Scan for the cell matching the given text and deliver its (X, Y) coordinate at center. 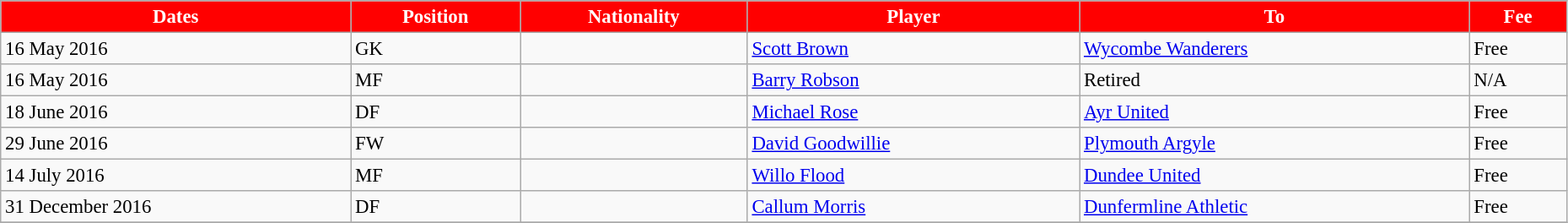
Position (435, 17)
N/A (1518, 80)
Fee (1518, 17)
Michael Rose (913, 112)
Willo Flood (913, 176)
14 July 2016 (175, 176)
David Goodwillie (913, 144)
Dunfermline Athletic (1274, 207)
29 June 2016 (175, 144)
31 December 2016 (175, 207)
FW (435, 144)
To (1274, 17)
Callum Morris (913, 207)
Wycombe Wanderers (1274, 49)
Plymouth Argyle (1274, 144)
Nationality (634, 17)
Scott Brown (913, 49)
Dates (175, 17)
18 June 2016 (175, 112)
Barry Robson (913, 80)
Ayr United (1274, 112)
GK (435, 49)
Dundee United (1274, 176)
Player (913, 17)
Retired (1274, 80)
